Return the (X, Y) coordinate for the center point of the cell that contains the specified text.  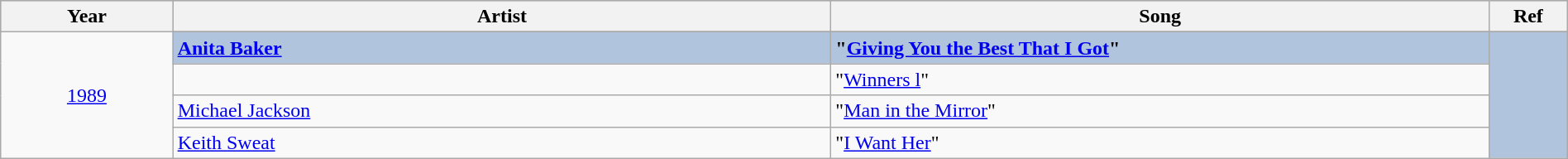
"Winners l" (1160, 79)
"I Want Her" (1160, 142)
1989 (87, 95)
Song (1160, 17)
Keith Sweat (502, 142)
Ref (1528, 17)
Michael Jackson (502, 111)
Year (87, 17)
"Giving You the Best That I Got" (1160, 48)
"Man in the Mirror" (1160, 111)
Artist (502, 17)
Anita Baker (502, 48)
